Return the (X, Y) coordinate for the center point of the cell that contains the specified text.  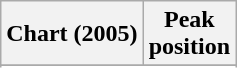
Peakposition (189, 34)
Chart (2005) (72, 34)
